Pinpoint the cell where the given text exists, returning its (X, Y) midpoint coordinate. 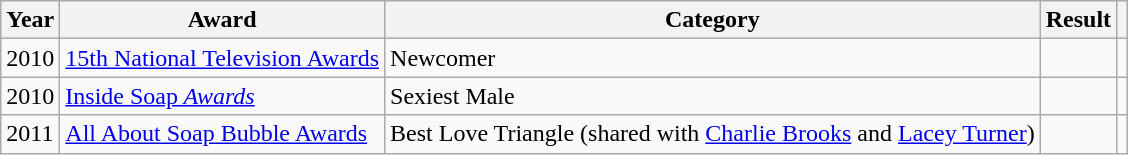
All About Soap Bubble Awards (222, 134)
Newcomer (713, 58)
Inside Soap Awards (222, 96)
15th National Television Awards (222, 58)
Category (713, 20)
Award (222, 20)
Result (1078, 20)
Best Love Triangle (shared with Charlie Brooks and Lacey Turner) (713, 134)
Sexiest Male (713, 96)
2011 (30, 134)
Year (30, 20)
